Provide the [X, Y] coordinate of the cell's center where the given text is located.  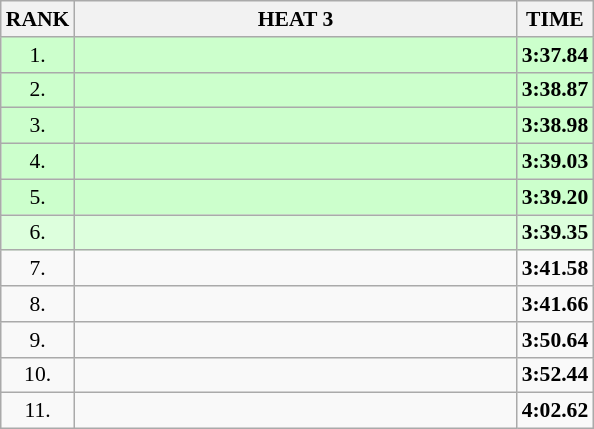
3:38.87 [556, 90]
3:38.98 [556, 126]
9. [38, 340]
3:50.64 [556, 340]
11. [38, 411]
10. [38, 375]
1. [38, 55]
RANK [38, 19]
3:41.58 [556, 269]
3. [38, 126]
TIME [556, 19]
4:02.62 [556, 411]
4. [38, 162]
3:39.03 [556, 162]
3:37.84 [556, 55]
8. [38, 304]
5. [38, 197]
7. [38, 269]
6. [38, 233]
3:52.44 [556, 375]
3:39.20 [556, 197]
HEAT 3 [295, 19]
3:41.66 [556, 304]
2. [38, 90]
3:39.35 [556, 233]
